Identify which cell holds the provided text, then report its (x, y) central coordinate. 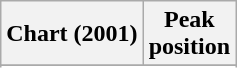
Peak position (189, 34)
Chart (2001) (72, 34)
